Locate the cell with the specified text and output its (x, y) center coordinate. 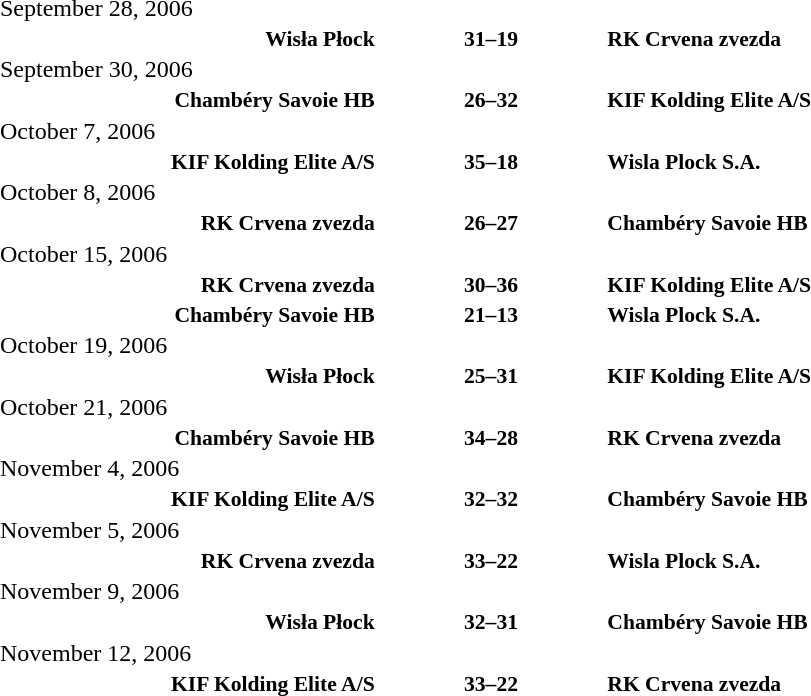
30–36 (492, 284)
31–19 (492, 38)
26–27 (492, 223)
32–31 (492, 622)
32–32 (492, 499)
21–13 (492, 314)
26–32 (492, 100)
34–28 (492, 438)
25–31 (492, 376)
33–22 (492, 560)
35–18 (492, 162)
